Scan for the cell matching the given text and deliver its [x, y] coordinate at center. 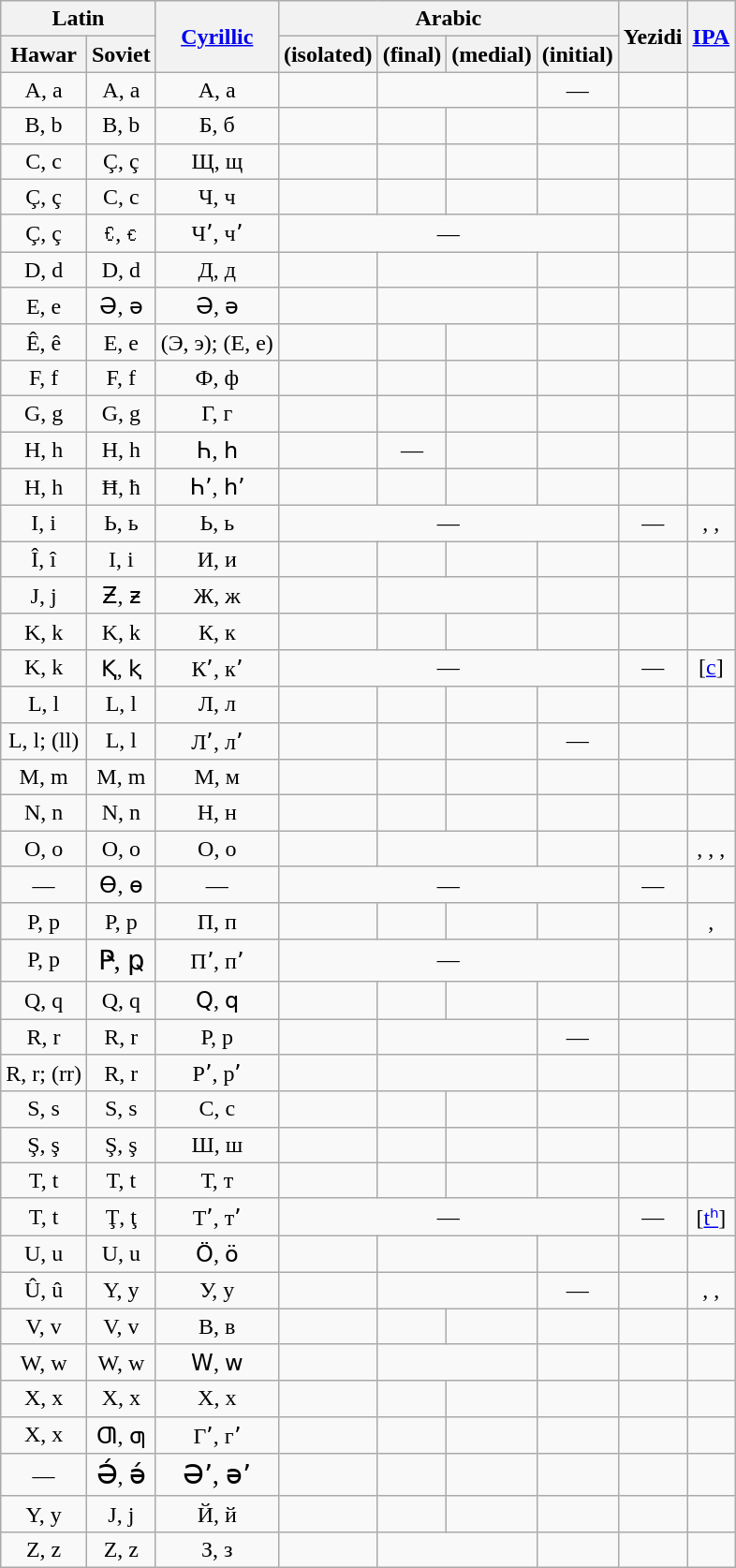
, [712, 921]
Кʼ, кʼ [217, 668]
Ԝ, ԝ [217, 1363]
Рʼ, рʼ [217, 1073]
Һ, һ [217, 450]
Ə́, ə́ [121, 1475]
Ħ, ħ [121, 487]
И, и [217, 559]
(medial) [492, 54]
Л, л [217, 704]
Ê, ê [44, 342]
Î, î [44, 559]
К, к [217, 631]
Х, х [217, 1398]
Ӧ, ӧ [217, 1254]
(isolated) [328, 54]
Ɵ, ɵ [121, 885]
(initial) [577, 54]
L, l; (ll) [44, 741]
З, з [217, 1549]
Лʼ, лʼ [217, 741]
Т, т [217, 1180]
Ш, ш [217, 1145]
Чʼ, чʼ [217, 233]
Н, н [217, 813]
Latin [79, 19]
[c] [712, 668]
Ф, ф [217, 377]
Ә, ә [217, 306]
Д, д [217, 270]
Пʼ, пʼ [217, 960]
Ə, ə [121, 306]
Һʼ, һʼ [217, 487]
Ţ, ţ [121, 1217]
Щ, щ [217, 161]
Cyrillic [217, 37]
[tʰ] [712, 1217]
С, с [217, 1109]
(Э, э); (E, e) [217, 342]
Arabic [448, 19]
IPA [712, 37]
А, а [217, 90]
Ч, ч [217, 197]
R, r; (rr) [44, 1073]
(final) [412, 54]
Г, г [217, 413]
Р, р [217, 1037]
Ⱪ, ⱪ [121, 668]
О, о [217, 849]
Hawar [44, 54]
Ƶ, ƶ [121, 596]
Әʼ, әʼ [217, 1475]
, , , [712, 849]
Ƣ, ƣ [121, 1435]
М, м [217, 777]
Ꞓ, ꞓ [121, 233]
Yezidi [653, 37]
Гʼ, гʼ [217, 1435]
Û, û [44, 1290]
Тʼ, тʼ [217, 1217]
Й, й [217, 1514]
В, в [217, 1325]
Ԛ, ԛ [217, 1000]
П, п [217, 921]
Ҏ, ҏ [121, 960]
У, у [217, 1290]
Soviet [121, 54]
Б, б [217, 126]
Ж, ж [217, 596]
